Pinpoint the cell where the given text exists, returning its (X, Y) midpoint coordinate. 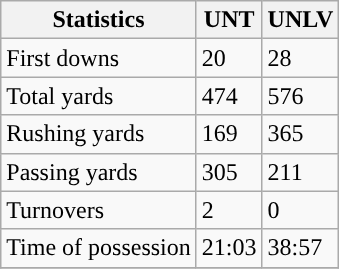
Turnovers (99, 210)
First downs (99, 58)
2 (229, 210)
UNLV (300, 20)
305 (229, 172)
UNT (229, 20)
365 (300, 134)
211 (300, 172)
Total yards (99, 96)
20 (229, 58)
28 (300, 58)
Statistics (99, 20)
Rushing yards (99, 134)
576 (300, 96)
169 (229, 134)
38:57 (300, 248)
Passing yards (99, 172)
21:03 (229, 248)
474 (229, 96)
0 (300, 210)
Time of possession (99, 248)
